Capture the cell that displays the provided text and extract its (x, y) central coordinate. 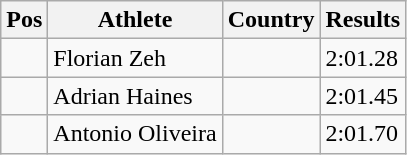
Country (271, 20)
Adrian Haines (135, 96)
Pos (24, 20)
Antonio Oliveira (135, 134)
2:01.45 (363, 96)
Athlete (135, 20)
Florian Zeh (135, 58)
2:01.28 (363, 58)
Results (363, 20)
2:01.70 (363, 134)
